Extract the [x, y] coordinate from the center of the cell holding the provided text.  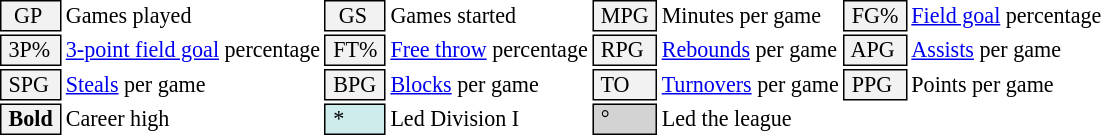
FT% [356, 50]
SPG [30, 85]
PPG [875, 85]
Free throw percentage [489, 50]
Minutes per game [750, 16]
3P% [30, 50]
Steals per game [192, 85]
3-point field goal percentage [192, 50]
MPG [624, 16]
Games played [192, 16]
GP [30, 16]
BPG [356, 85]
TO [624, 85]
Games started [489, 16]
Turnovers per game [750, 85]
APG [875, 50]
RPG [624, 50]
Rebounds per game [750, 50]
Blocks per game [489, 85]
GS [356, 16]
FG% [875, 16]
